Return the (x, y) coordinate for the center point of the cell that contains the specified text.  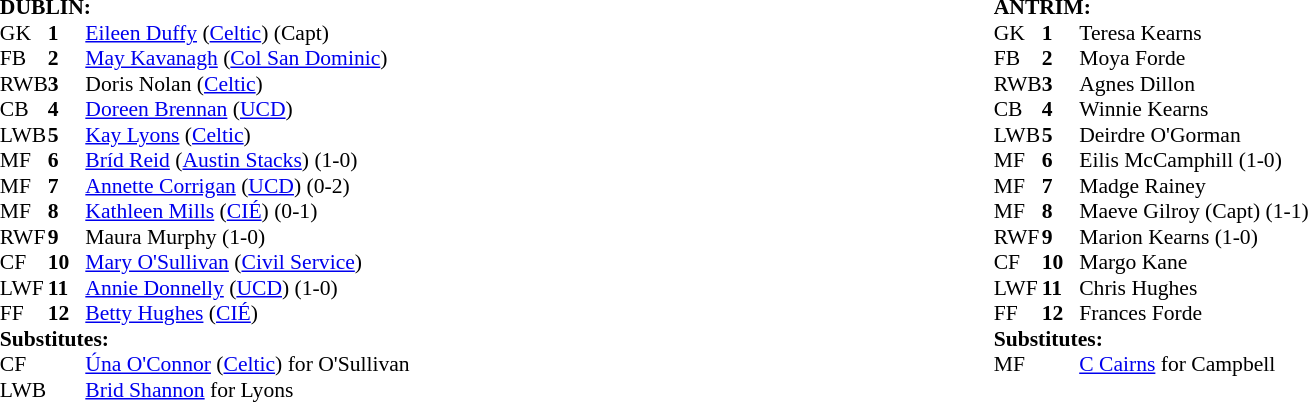
Kay Lyons (Celtic) (247, 135)
May Kavanagh (Col San Dominic) (247, 59)
Doris Nolan (Celtic) (247, 84)
Doreen Brennan (UCD) (247, 109)
Substitutes: (205, 339)
Annie Donnelly (UCD) (1-0) (247, 288)
Bríd Reid (Austin Stacks) (1-0) (247, 161)
Maura Murphy (1-0) (247, 237)
Betty Hughes (CIÉ) (247, 313)
Úna O'Connor (Celtic) for O'Sullivan (247, 365)
Kathleen Mills (CIÉ) (0-1) (247, 211)
Mary O'Sullivan (Civil Service) (247, 263)
Eileen Duffy (Celtic) (Capt) (247, 33)
Annette Corrigan (UCD) (0-2) (247, 186)
